Return the [x, y] coordinate for the center point of the cell that contains the specified text.  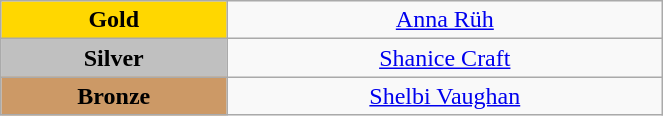
Anna Rüh [445, 20]
Bronze [114, 96]
Gold [114, 20]
Shelbi Vaughan [445, 96]
Silver [114, 58]
Shanice Craft [445, 58]
